Provide the [X, Y] coordinate of the cell's center where the given text is located.  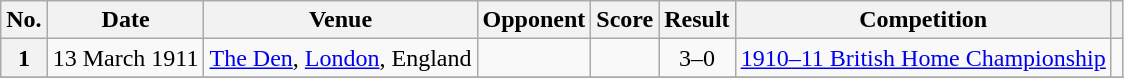
3–0 [697, 58]
Score [625, 20]
No. [24, 20]
Date [126, 20]
Result [697, 20]
Venue [340, 20]
Opponent [534, 20]
13 March 1911 [126, 58]
The Den, London, England [340, 58]
Competition [923, 20]
1 [24, 58]
1910–11 British Home Championship [923, 58]
